Detect which cell encompasses the target text, then output its [X, Y] center coordinate. 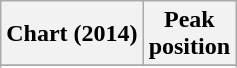
Chart (2014) [72, 34]
Peakposition [189, 34]
